Capture the cell that displays the provided text and extract its [x, y] central coordinate. 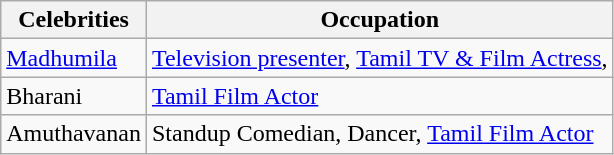
Tamil Film Actor [380, 96]
Madhumila [74, 58]
Standup Comedian, Dancer, Tamil Film Actor [380, 134]
Amuthavanan [74, 134]
Bharani [74, 96]
Celebrities [74, 20]
Television presenter, Tamil TV & Film Actress, [380, 58]
Occupation [380, 20]
